Search for the cell housing the specified text and yield its (x, y) center coordinate. 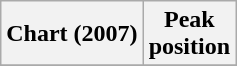
Chart (2007) (72, 34)
Peakposition (189, 34)
